From the cell containing the given text, extract its center point as [x, y] coordinate. 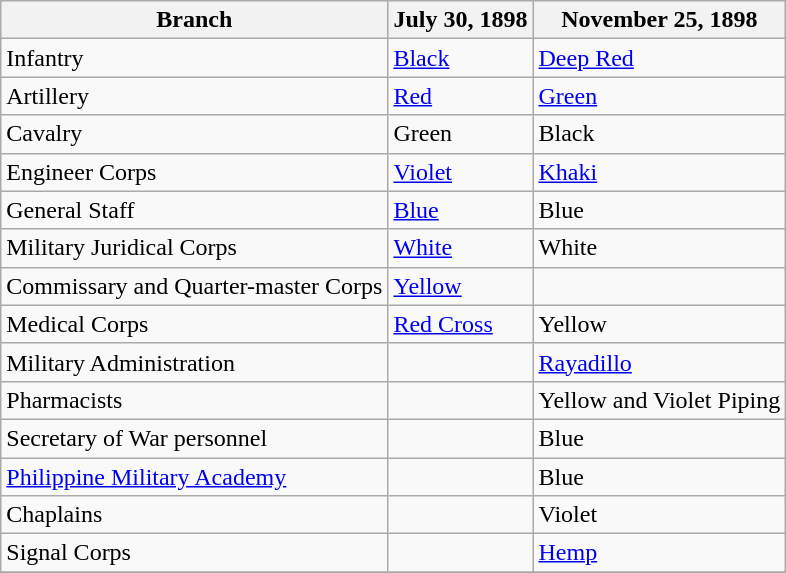
November 25, 1898 [660, 20]
Infantry [194, 58]
Engineer Corps [194, 172]
Khaki [660, 172]
Branch [194, 20]
Commissary and Quarter-master Corps [194, 286]
Pharmacists [194, 400]
Hemp [660, 553]
Cavalry [194, 134]
General Staff [194, 210]
Secretary of War personnel [194, 438]
Medical Corps [194, 324]
July 30, 1898 [460, 20]
Philippine Military Academy [194, 477]
Red Cross [460, 324]
Chaplains [194, 515]
Red [460, 96]
Signal Corps [194, 553]
Yellow and Violet Piping [660, 400]
Rayadillo [660, 362]
Deep Red [660, 58]
Military Juridical Corps [194, 248]
Artillery [194, 96]
Military Administration [194, 362]
